Detect which cell encompasses the target text, then output its (x, y) center coordinate. 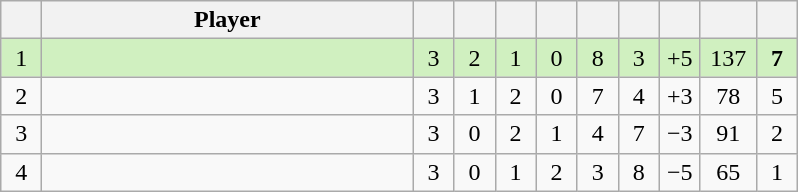
91 (728, 134)
−3 (680, 134)
+3 (680, 96)
65 (728, 172)
5 (776, 96)
+5 (680, 58)
−5 (680, 172)
Player (228, 20)
137 (728, 58)
78 (728, 96)
